Extract the (x, y) coordinate from the center of the cell holding the provided text.  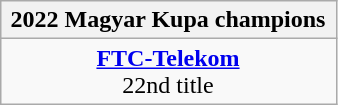
2022 Magyar Kupa champions (168, 20)
FTC-Telekom22nd title (168, 72)
